Return the [x, y] coordinate for the center point of the cell that contains the specified text.  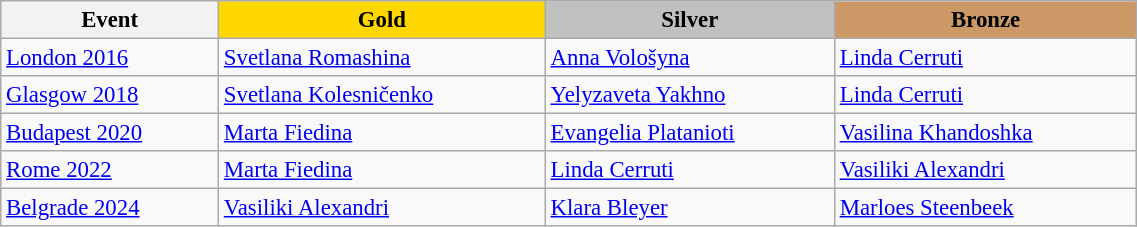
Marloes Steenbeek [985, 208]
Klara Bleyer [690, 208]
Anna Vološyna [690, 58]
Gold [382, 20]
London 2016 [110, 58]
Bronze [985, 20]
Glasgow 2018 [110, 95]
Svetlana Romashina [382, 58]
Vasilina Khandoshka [985, 133]
Rome 2022 [110, 170]
Silver [690, 20]
Belgrade 2024 [110, 208]
Svetlana Kolesničenko [382, 95]
Budapest 2020 [110, 133]
Evangelia Platanioti [690, 133]
Event [110, 20]
Yelyzaveta Yakhno [690, 95]
